Capture the cell that displays the provided text and extract its [X, Y] central coordinate. 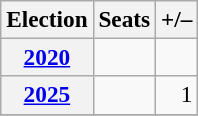
Election [47, 19]
+/– [177, 19]
1 [177, 95]
2020 [47, 57]
2025 [47, 95]
Seats [124, 19]
